Capture the cell that displays the provided text and extract its (X, Y) central coordinate. 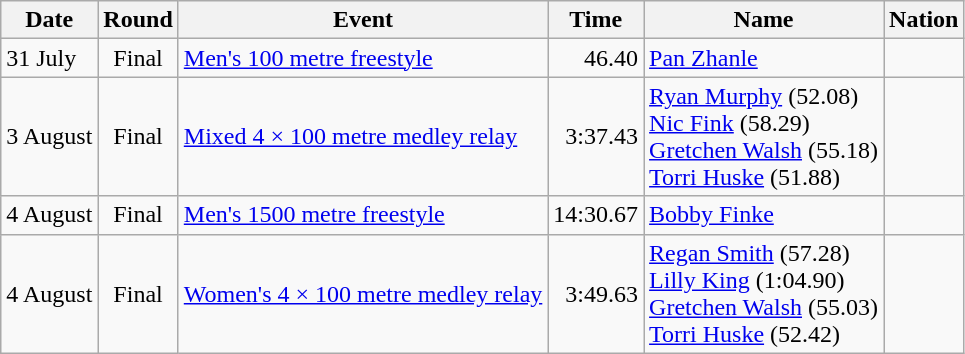
Time (596, 20)
3 August (50, 136)
Women's 4 × 100 metre medley relay (363, 294)
31 July (50, 58)
Date (50, 20)
Round (138, 20)
Men's 100 metre freestyle (363, 58)
3:37.43 (596, 136)
Bobby Finke (764, 215)
Name (764, 20)
Mixed 4 × 100 metre medley relay (363, 136)
Nation (924, 20)
3:49.63 (596, 294)
14:30.67 (596, 215)
Ryan Murphy (52.08)Nic Fink (58.29)Gretchen Walsh (55.18)Torri Huske (51.88) (764, 136)
Event (363, 20)
46.40 (596, 58)
Pan Zhanle (764, 58)
Men's 1500 metre freestyle (363, 215)
Regan Smith (57.28)Lilly King (1:04.90)Gretchen Walsh (55.03)Torri Huske (52.42) (764, 294)
